Return (x, y) of the center of cell containing provided text 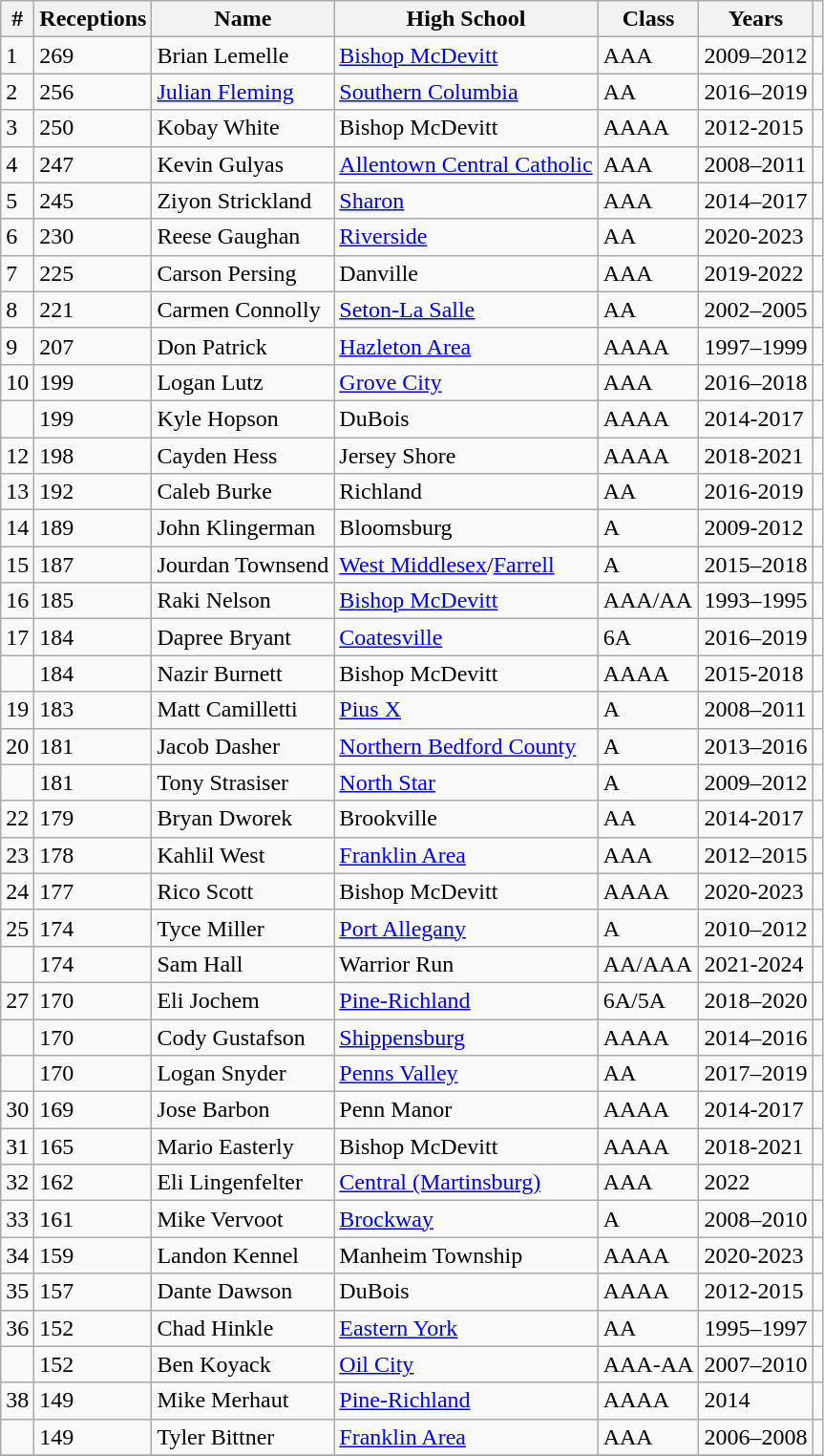
32 (17, 1183)
Matt Camilletti (243, 710)
14 (17, 528)
West Middlesex/Farrell (466, 565)
Jersey Shore (466, 456)
2010–2012 (756, 928)
Eli Lingenfelter (243, 1183)
20 (17, 746)
245 (94, 201)
Bloomsburg (466, 528)
183 (94, 710)
33 (17, 1219)
Tony Strasiser (243, 782)
35 (17, 1292)
Riverside (466, 237)
Caleb Burke (243, 492)
Dapree Bryant (243, 637)
Eastern York (466, 1328)
30 (17, 1110)
Kyle Hopson (243, 418)
Ben Koyack (243, 1364)
2009-2012 (756, 528)
13 (17, 492)
AAA-AA (648, 1364)
Cody Gustafson (243, 1037)
Name (243, 19)
Grove City (466, 382)
High School (466, 19)
2012–2015 (756, 855)
165 (94, 1146)
31 (17, 1146)
159 (94, 1255)
2002–2005 (756, 310)
AAA/AA (648, 601)
185 (94, 601)
Jose Barbon (243, 1110)
2018–2020 (756, 1000)
Eli Jochem (243, 1000)
17 (17, 637)
Receptions (94, 19)
Oil City (466, 1364)
169 (94, 1110)
Kevin Gulyas (243, 164)
Cayden Hess (243, 456)
2019-2022 (756, 273)
Julian Fleming (243, 92)
Don Patrick (243, 346)
Mike Merhaut (243, 1401)
Brian Lemelle (243, 55)
AA/AAA (648, 964)
Jacob Dasher (243, 746)
# (17, 19)
2014 (756, 1401)
4 (17, 164)
Pius X (466, 710)
Class (648, 19)
Carmen Connolly (243, 310)
1997–1999 (756, 346)
Central (Martinsburg) (466, 1183)
269 (94, 55)
15 (17, 565)
221 (94, 310)
6A/5A (648, 1000)
3 (17, 128)
2016-2019 (756, 492)
1993–1995 (756, 601)
Sam Hall (243, 964)
Southern Columbia (466, 92)
161 (94, 1219)
6 (17, 237)
36 (17, 1328)
6A (648, 637)
27 (17, 1000)
Port Allegany (466, 928)
Danville (466, 273)
250 (94, 128)
7 (17, 273)
2014–2016 (756, 1037)
2014–2017 (756, 201)
9 (17, 346)
256 (94, 92)
2006–2008 (756, 1437)
2015–2018 (756, 565)
Hazleton Area (466, 346)
5 (17, 201)
Logan Lutz (243, 382)
Seton-La Salle (466, 310)
Coatesville (466, 637)
Raki Nelson (243, 601)
1995–1997 (756, 1328)
19 (17, 710)
Allentown Central Catholic (466, 164)
2013–2016 (756, 746)
2007–2010 (756, 1364)
Jourdan Townsend (243, 565)
Shippensburg (466, 1037)
Landon Kennel (243, 1255)
Logan Snyder (243, 1074)
22 (17, 819)
North Star (466, 782)
Reese Gaughan (243, 237)
16 (17, 601)
Rico Scott (243, 891)
25 (17, 928)
198 (94, 456)
Northern Bedford County (466, 746)
Bryan Dworek (243, 819)
Brookville (466, 819)
38 (17, 1401)
Tyce Miller (243, 928)
Carson Persing (243, 273)
Chad Hinkle (243, 1328)
Kahlil West (243, 855)
179 (94, 819)
Manheim Township (466, 1255)
Mario Easterly (243, 1146)
Brockway (466, 1219)
10 (17, 382)
8 (17, 310)
2016–2018 (756, 382)
Dante Dawson (243, 1292)
Ziyon Strickland (243, 201)
157 (94, 1292)
Warrior Run (466, 964)
207 (94, 346)
34 (17, 1255)
225 (94, 273)
189 (94, 528)
Mike Vervoot (243, 1219)
2021-2024 (756, 964)
23 (17, 855)
12 (17, 456)
177 (94, 891)
1 (17, 55)
24 (17, 891)
2008–2010 (756, 1219)
2015-2018 (756, 674)
192 (94, 492)
Richland (466, 492)
Kobay White (243, 128)
2017–2019 (756, 1074)
247 (94, 164)
Nazir Burnett (243, 674)
Penn Manor (466, 1110)
2022 (756, 1183)
230 (94, 237)
187 (94, 565)
178 (94, 855)
John Klingerman (243, 528)
2 (17, 92)
Penns Valley (466, 1074)
Tyler Bittner (243, 1437)
162 (94, 1183)
Sharon (466, 201)
Years (756, 19)
